Output the (x, y) coordinate of the center of the cell containing the given text.  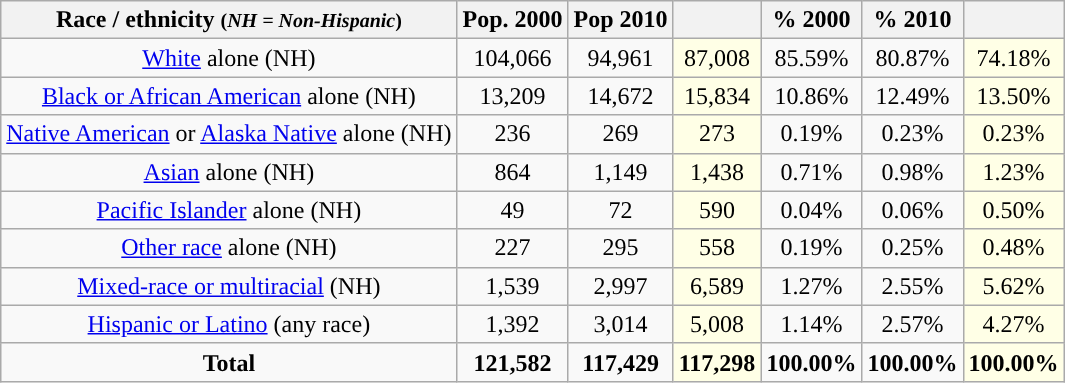
Other race alone (NH) (229, 248)
6,589 (717, 286)
85.59% (812, 58)
87,008 (717, 58)
Black or African American alone (NH) (229, 96)
Pop. 2000 (512, 20)
14,672 (620, 96)
1,438 (717, 172)
1.27% (812, 286)
Mixed-race or multiracial (NH) (229, 286)
273 (717, 134)
117,298 (717, 362)
Race / ethnicity (NH = Non-Hispanic) (229, 20)
0.98% (912, 172)
Hispanic or Latino (any race) (229, 324)
1.23% (1014, 172)
Pacific Islander alone (NH) (229, 210)
558 (717, 248)
15,834 (717, 96)
0.25% (912, 248)
10.86% (812, 96)
% 2010 (912, 20)
13.50% (1014, 96)
Asian alone (NH) (229, 172)
5.62% (1014, 286)
Total (229, 362)
590 (717, 210)
269 (620, 134)
104,066 (512, 58)
2.57% (912, 324)
295 (620, 248)
White alone (NH) (229, 58)
% 2000 (812, 20)
80.87% (912, 58)
49 (512, 210)
1,392 (512, 324)
4.27% (1014, 324)
94,961 (620, 58)
1.14% (812, 324)
0.06% (912, 210)
Pop 2010 (620, 20)
0.48% (1014, 248)
72 (620, 210)
3,014 (620, 324)
Native American or Alaska Native alone (NH) (229, 134)
12.49% (912, 96)
1,539 (512, 286)
0.50% (1014, 210)
121,582 (512, 362)
236 (512, 134)
0.71% (812, 172)
227 (512, 248)
2.55% (912, 286)
2,997 (620, 286)
0.04% (812, 210)
864 (512, 172)
5,008 (717, 324)
117,429 (620, 362)
13,209 (512, 96)
74.18% (1014, 58)
1,149 (620, 172)
